Find where the given text appears and provide that cell's center as (X, Y) coordinate. 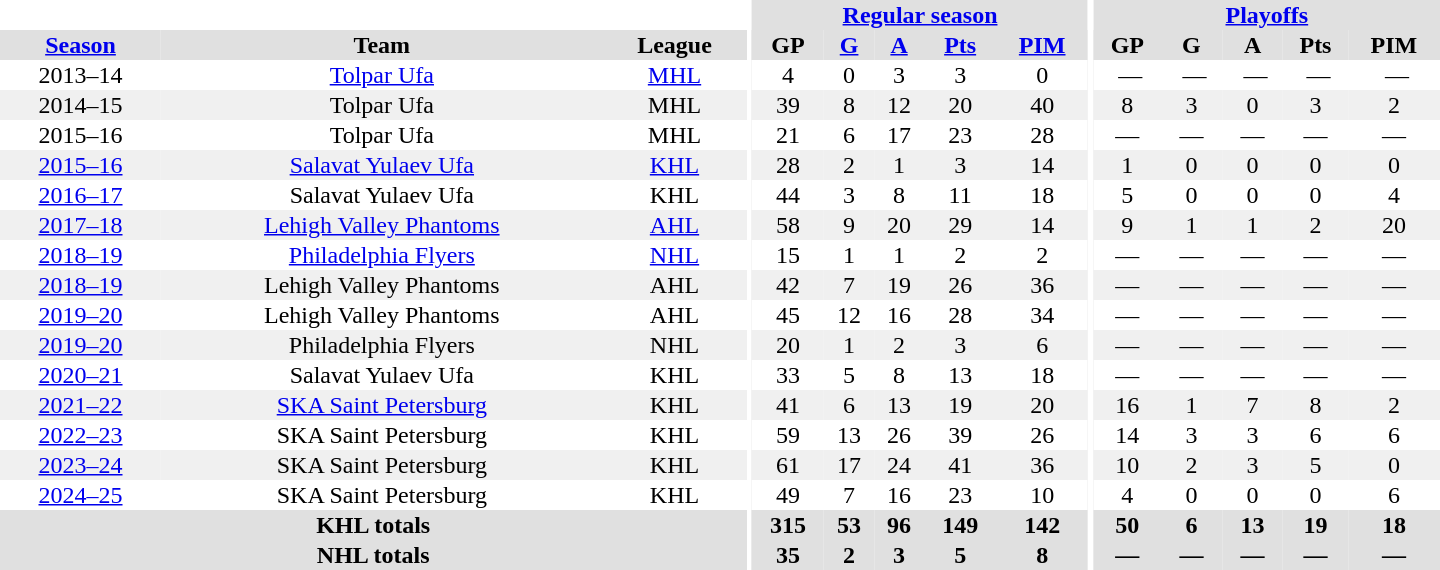
11 (960, 195)
2014–15 (80, 105)
96 (899, 525)
142 (1042, 525)
Season (80, 45)
40 (1042, 105)
149 (960, 525)
315 (788, 525)
35 (788, 555)
45 (788, 315)
2022–23 (80, 435)
2024–25 (80, 495)
44 (788, 195)
NHL totals (373, 555)
59 (788, 435)
2020–21 (80, 375)
58 (788, 225)
2017–18 (80, 225)
49 (788, 495)
Regular season (920, 15)
61 (788, 465)
21 (788, 135)
League (675, 45)
29 (960, 225)
34 (1042, 315)
2023–24 (80, 465)
Team (382, 45)
24 (899, 465)
53 (849, 525)
2021–22 (80, 405)
50 (1128, 525)
42 (788, 285)
15 (788, 255)
33 (788, 375)
2016–17 (80, 195)
KHL totals (373, 525)
2013–14 (80, 75)
Playoffs (1267, 15)
